Pinpoint the cell where the given text exists, returning its [x, y] midpoint coordinate. 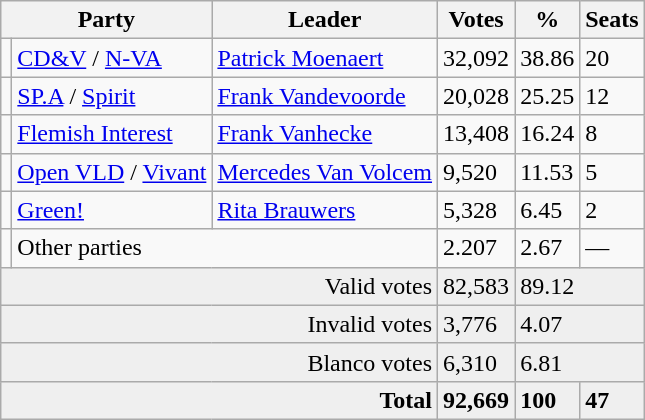
2.67 [548, 248]
12 [612, 96]
82,583 [476, 286]
6.45 [548, 210]
13,408 [476, 134]
Green! [112, 210]
CD&V / N-VA [112, 58]
5,328 [476, 210]
Leader [325, 20]
3,776 [476, 324]
16.24 [548, 134]
6.81 [580, 362]
Frank Vanhecke [325, 134]
47 [612, 400]
9,520 [476, 172]
Patrick Moenaert [325, 58]
Total [220, 400]
— [612, 248]
Frank Vandevoorde [325, 96]
4.07 [580, 324]
5 [612, 172]
Mercedes Van Volcem [325, 172]
92,669 [476, 400]
32,092 [476, 58]
20,028 [476, 96]
Seats [612, 20]
38.86 [548, 58]
8 [612, 134]
20 [612, 58]
89.12 [580, 286]
11.53 [548, 172]
6,310 [476, 362]
Open VLD / Vivant [112, 172]
Flemish Interest [112, 134]
Invalid votes [220, 324]
2 [612, 210]
Votes [476, 20]
% [548, 20]
Other parties [225, 248]
Valid votes [220, 286]
2.207 [476, 248]
100 [548, 400]
SP.A / Spirit [112, 96]
25.25 [548, 96]
Blanco votes [220, 362]
Party [106, 20]
Rita Brauwers [325, 210]
